For the text-containing cell, return its midpoint in (x, y) coordinate format. 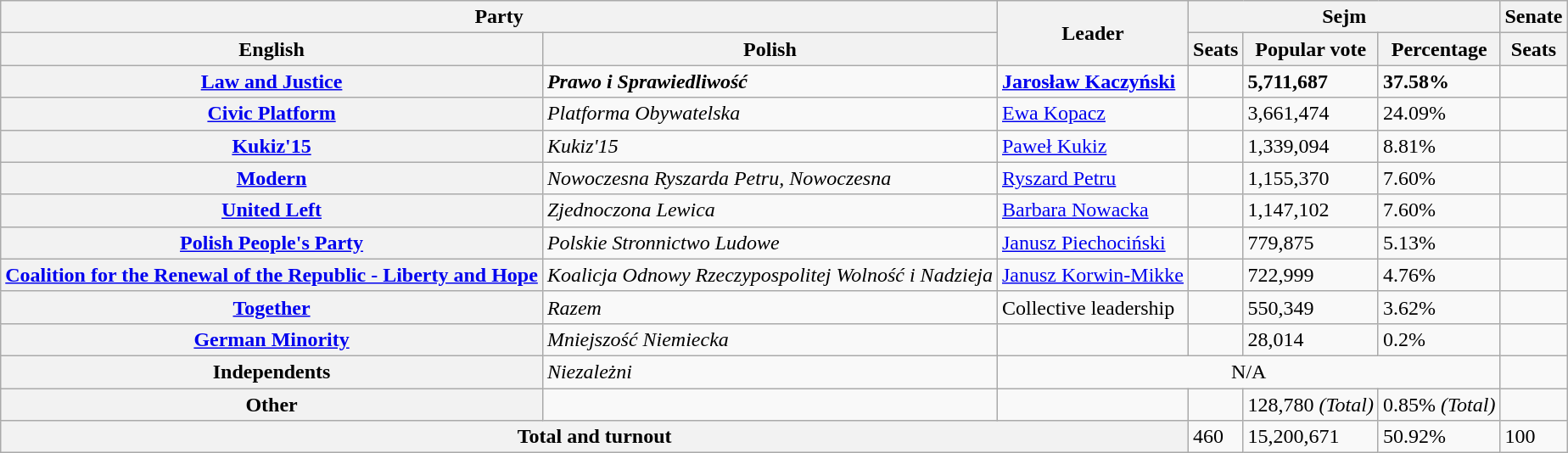
Polish People's Party (272, 243)
15,200,671 (1311, 437)
Janusz Piechociński (1093, 243)
24.09% (1439, 114)
28,014 (1311, 339)
Paweł Kukiz (1093, 146)
1,339,094 (1311, 146)
5.13% (1439, 243)
Popular vote (1311, 49)
722,999 (1311, 275)
Sejm (1344, 17)
Modern (272, 178)
779,875 (1311, 243)
Ewa Kopacz (1093, 114)
Independents (272, 372)
Razem (770, 307)
Koalicja Odnowy Rzeczypospolitej Wolność i Nadzieja (770, 275)
Mniejszość Niemiecka (770, 339)
Ryszard Petru (1093, 178)
Together (272, 307)
1,147,102 (1311, 210)
128,780 (Total) (1311, 405)
Other (272, 405)
0.85% (Total) (1439, 405)
German Minority (272, 339)
460 (1216, 437)
Prawo i Sprawiedliwość (770, 81)
Percentage (1439, 49)
Polskie Stronnictwo Ludowe (770, 243)
37.58% (1439, 81)
Nowoczesna Ryszarda Petru, Nowoczesna (770, 178)
Leader (1093, 33)
Polish (770, 49)
Coalition for the Renewal of the Republic - Liberty and Hope (272, 275)
Total and turnout (595, 437)
N/A (1248, 372)
550,349 (1311, 307)
Zjednoczona Lewica (770, 210)
Party (499, 17)
Collective leadership (1093, 307)
English (272, 49)
50.92% (1439, 437)
4.76% (1439, 275)
100 (1534, 437)
3,661,474 (1311, 114)
1,155,370 (1311, 178)
Law and Justice (272, 81)
Platforma Obywatelska (770, 114)
United Left (272, 210)
Civic Platform (272, 114)
Senate (1534, 17)
Barbara Nowacka (1093, 210)
5,711,687 (1311, 81)
0.2% (1439, 339)
Janusz Korwin-Mikke (1093, 275)
8.81% (1439, 146)
Jarosław Kaczyński (1093, 81)
3.62% (1439, 307)
Niezależni (770, 372)
